Return the (x, y) coordinate for the center point of the cell that contains the specified text.  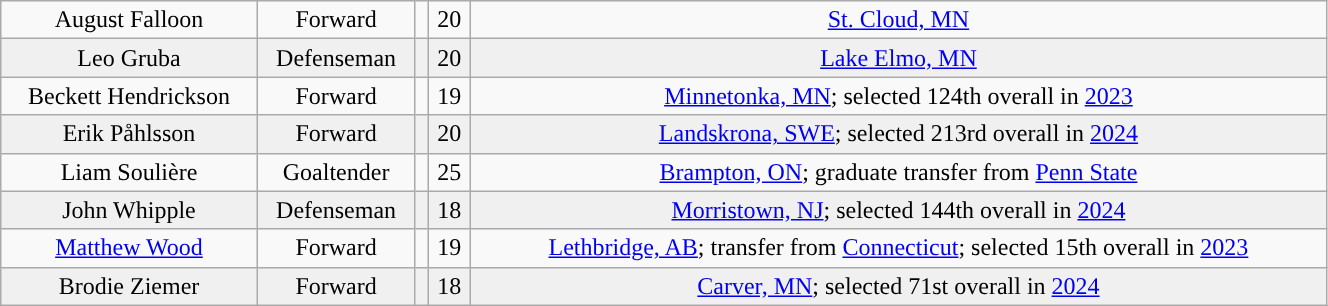
Liam Soulière (129, 172)
Minnetonka, MN; selected 124th overall in 2023 (898, 96)
25 (449, 172)
Erik Påhlsson (129, 134)
Lake Elmo, MN (898, 58)
John Whipple (129, 210)
Brampton, ON; graduate transfer from Penn State (898, 172)
St. Cloud, MN (898, 20)
Carver, MN; selected 71st overall in 2024 (898, 286)
Brodie Ziemer (129, 286)
Leo Gruba (129, 58)
Goaltender (336, 172)
Matthew Wood (129, 248)
Morristown, NJ; selected 144th overall in 2024 (898, 210)
Beckett Hendrickson (129, 96)
Lethbridge, AB; transfer from Connecticut; selected 15th overall in 2023 (898, 248)
August Falloon (129, 20)
Landskrona, SWE; selected 213rd overall in 2024 (898, 134)
